For the text-containing cell, return its midpoint in [X, Y] coordinate format. 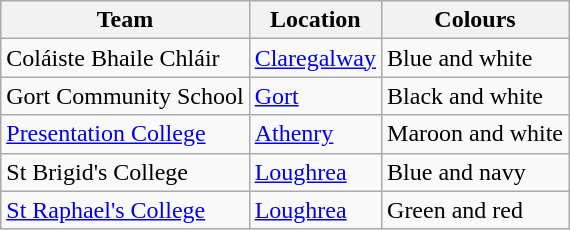
Gort Community School [125, 96]
Presentation College [125, 134]
Maroon and white [476, 134]
Blue and navy [476, 172]
St Raphael's College [125, 210]
Gort [315, 96]
Location [315, 20]
Coláiste Bhaile Chláir [125, 58]
Blue and white [476, 58]
Colours [476, 20]
Black and white [476, 96]
Claregalway [315, 58]
St Brigid's College [125, 172]
Team [125, 20]
Athenry [315, 134]
Green and red [476, 210]
